For the text-containing cell, return its midpoint in [X, Y] coordinate format. 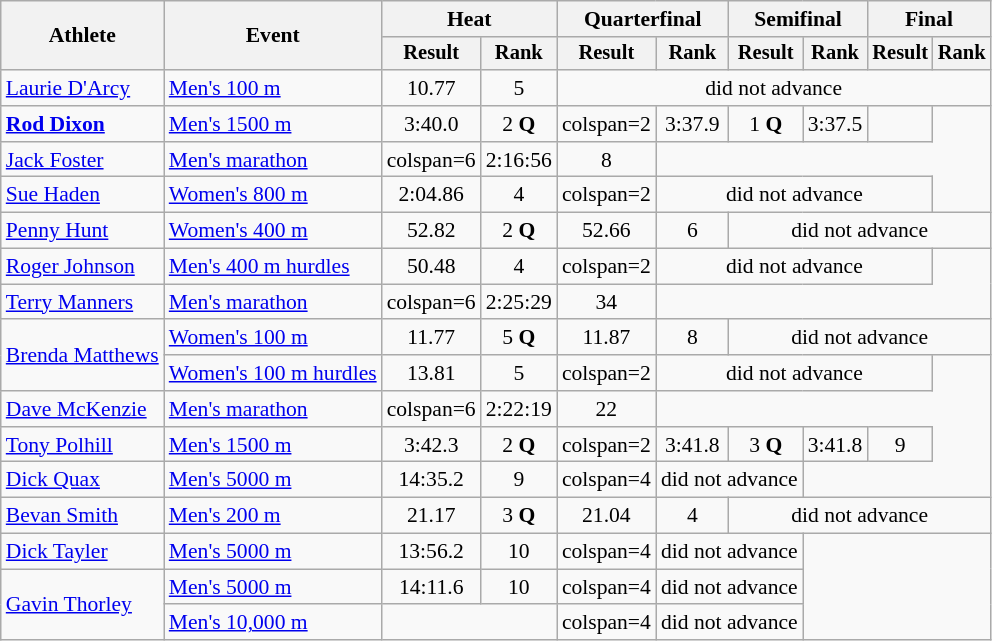
3:37.9 [692, 124]
Men's 100 m [273, 88]
Semifinal [798, 19]
2:16:56 [519, 160]
Penny Hunt [82, 231]
Final [928, 19]
14:11.6 [432, 587]
3:37.5 [836, 124]
Women's 100 m [273, 338]
11.87 [606, 338]
Women's 400 m [273, 231]
Men's 200 m [273, 516]
Dick Quax [82, 480]
10.77 [432, 88]
Women's 800 m [273, 195]
50.48 [432, 267]
Heat [470, 19]
Men's 10,000 m [273, 623]
Dave McKenzie [82, 409]
Dick Tayler [82, 552]
22 [606, 409]
13:56.2 [432, 552]
Sue Haden [82, 195]
52.82 [432, 231]
Gavin Thorley [82, 604]
Bevan Smith [82, 516]
2:22:19 [519, 409]
3:40.0 [432, 124]
Quarterfinal [643, 19]
Jack Foster [82, 160]
6 [692, 231]
11.77 [432, 338]
3:42.3 [432, 445]
Tony Polhill [82, 445]
Women's 100 m hurdles [273, 373]
Men's 400 m hurdles [273, 267]
5 Q [519, 338]
Event [273, 36]
Athlete [82, 36]
13.81 [432, 373]
Laurie D'Arcy [82, 88]
21.04 [606, 516]
1 Q [766, 124]
2:04.86 [432, 195]
21.17 [432, 516]
14:35.2 [432, 480]
Brenda Matthews [82, 356]
Roger Johnson [82, 267]
Rod Dixon [82, 124]
Terry Manners [82, 302]
2:25:29 [519, 302]
52.66 [606, 231]
34 [606, 302]
